Capture the cell that displays the provided text and extract its (X, Y) central coordinate. 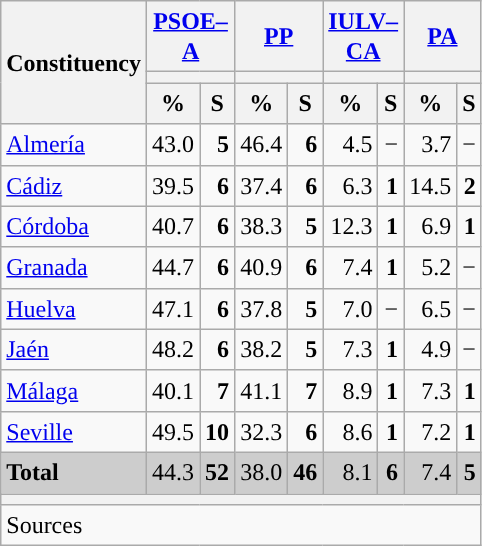
14.5 (430, 186)
40.9 (262, 268)
12.3 (350, 226)
4.9 (430, 350)
PA (443, 36)
4.5 (350, 144)
Huelva (74, 308)
37.4 (262, 186)
49.5 (172, 432)
Constituency (74, 62)
Total (74, 472)
Sources (242, 526)
37.8 (262, 308)
7.2 (430, 432)
10 (218, 432)
PP (279, 36)
Seville (74, 432)
IULV–CA (364, 36)
47.1 (172, 308)
Córdoba (74, 226)
3.7 (430, 144)
44.7 (172, 268)
Málaga (74, 390)
5.2 (430, 268)
38.0 (262, 472)
43.0 (172, 144)
Cádiz (74, 186)
6.9 (430, 226)
52 (218, 472)
32.3 (262, 432)
Jaén (74, 350)
6.5 (430, 308)
Granada (74, 268)
8.1 (350, 472)
Almería (74, 144)
38.2 (262, 350)
6.3 (350, 186)
41.1 (262, 390)
8.6 (350, 432)
48.2 (172, 350)
PSOE–A (190, 36)
46.4 (262, 144)
44.3 (172, 472)
7.0 (350, 308)
38.3 (262, 226)
8.9 (350, 390)
40.7 (172, 226)
40.1 (172, 390)
39.5 (172, 186)
2 (470, 186)
46 (306, 472)
